Detect which cell encompasses the target text, then output its [X, Y] center coordinate. 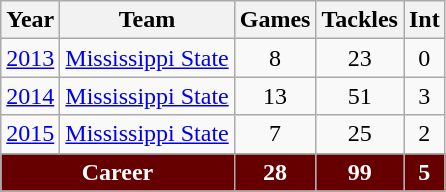
Career [118, 172]
3 [425, 96]
2013 [30, 58]
99 [360, 172]
2 [425, 134]
5 [425, 172]
23 [360, 58]
Games [275, 20]
2015 [30, 134]
51 [360, 96]
25 [360, 134]
7 [275, 134]
13 [275, 96]
Int [425, 20]
Tackles [360, 20]
Year [30, 20]
28 [275, 172]
8 [275, 58]
2014 [30, 96]
Team [147, 20]
0 [425, 58]
